Pinpoint the cell where the given text exists, returning its [X, Y] midpoint coordinate. 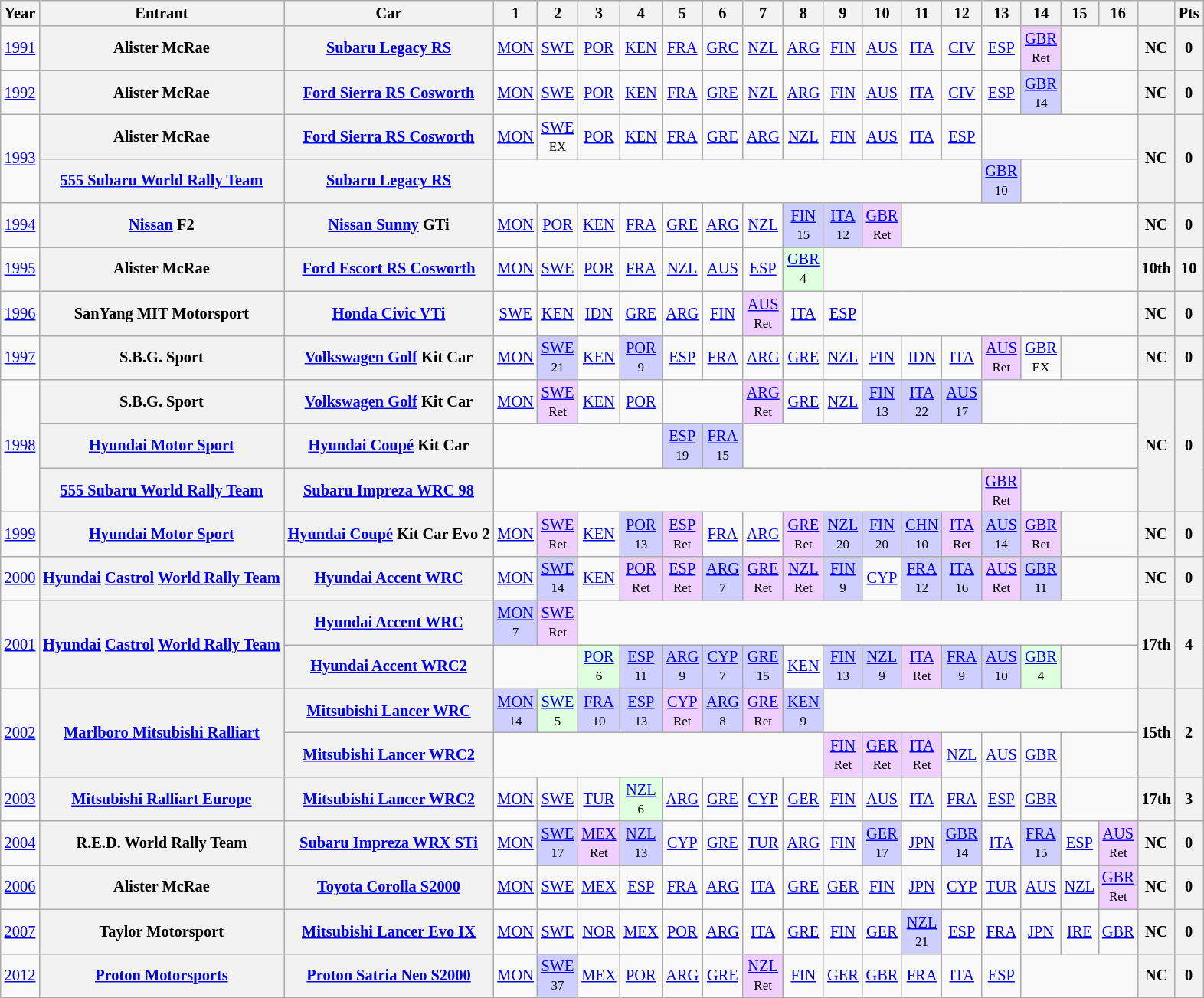
GBR10 [1002, 181]
Year [20, 13]
NZL20 [842, 534]
NZL13 [640, 843]
ARGRet [763, 401]
ITA16 [962, 578]
NZL6 [640, 799]
1991 [20, 48]
Honda Civic VTi [389, 313]
Pts [1189, 13]
POR6 [599, 666]
Proton Satria Neo S2000 [389, 976]
Hyundai Accent WRC2 [389, 666]
FINRet [842, 754]
12 [962, 13]
MON7 [515, 623]
ESP11 [640, 666]
NZL9 [882, 666]
AUS10 [1002, 666]
FRA12 [922, 578]
1996 [20, 313]
5 [682, 13]
ITA12 [842, 225]
GRE15 [763, 666]
Ford Escort RS Cosworth [389, 269]
Mitsubishi Ralliart Europe [161, 799]
CYP7 [723, 666]
ITA22 [922, 401]
Toyota Corolla S2000 [389, 887]
15th [1157, 732]
14 [1041, 13]
Hyundai Coupé Kit Car [389, 446]
2012 [20, 976]
POR9 [640, 358]
AUS14 [1002, 534]
ESP13 [640, 711]
1995 [20, 269]
1994 [20, 225]
FIN20 [882, 534]
1997 [20, 358]
9 [842, 13]
Marlboro Mitsubishi Ralliart [161, 732]
11 [922, 13]
2007 [20, 931]
Hyundai Coupé Kit Car Evo 2 [389, 534]
ESP19 [682, 446]
1993 [20, 158]
Subaru Impreza WRX STi [389, 843]
CYPRet [682, 711]
2006 [20, 887]
NZL21 [922, 931]
AUS17 [962, 401]
GBREX [1041, 358]
1998 [20, 446]
8 [804, 13]
NOR [599, 931]
GBR11 [1041, 578]
GER17 [882, 843]
SWEEX [558, 136]
MON14 [515, 711]
Car [389, 13]
FIN15 [804, 225]
FIN9 [842, 578]
2002 [20, 732]
SWE21 [558, 358]
ARG7 [723, 578]
Entrant [161, 13]
IRE [1080, 931]
2004 [20, 843]
SWE37 [558, 976]
ARG8 [723, 711]
SWE5 [558, 711]
Subaru Impreza WRC 98 [389, 490]
R.E.D. World Rally Team [161, 843]
Nissan F2 [161, 225]
1992 [20, 93]
KEN9 [804, 711]
Proton Motorsports [161, 976]
POR13 [640, 534]
CHN10 [922, 534]
2003 [20, 799]
6 [723, 13]
16 [1118, 13]
FRA9 [962, 666]
7 [763, 13]
GRC [723, 48]
PORRet [640, 578]
ARG9 [682, 666]
Taylor Motorsport [161, 931]
GERRet [882, 754]
SanYang MIT Motorsport [161, 313]
Mitsubishi Lancer Evo IX [389, 931]
2001 [20, 645]
13 [1002, 13]
1 [515, 13]
Mitsubishi Lancer WRC [389, 711]
MEXRet [599, 843]
SWE14 [558, 578]
15 [1080, 13]
10th [1157, 269]
SWE17 [558, 843]
Nissan Sunny GTi [389, 225]
1999 [20, 534]
2000 [20, 578]
FRA10 [599, 711]
